Identify which cell holds the provided text, then report its (x, y) central coordinate. 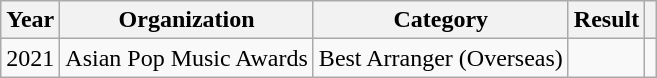
Organization (187, 20)
Best Arranger (Overseas) (440, 58)
Category (440, 20)
2021 (30, 58)
Asian Pop Music Awards (187, 58)
Year (30, 20)
Result (606, 20)
